Provide the [X, Y] coordinate of the cell's center where the given text is located.  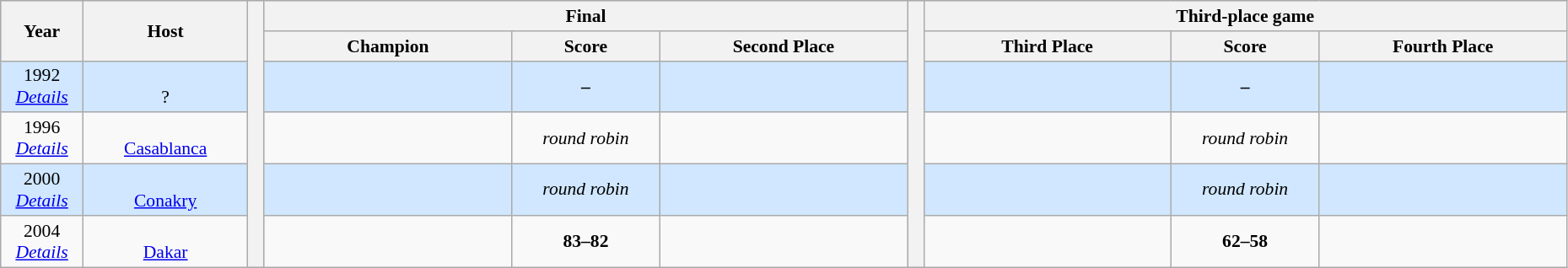
Third-place game [1245, 16]
Casablanca [165, 138]
Third Place [1048, 46]
Second Place [783, 46]
Final [585, 16]
1996 Details [42, 138]
1992 Details [42, 86]
Host [165, 30]
Dakar [165, 241]
2000 Details [42, 190]
Conakry [165, 190]
Year [42, 30]
83–82 [586, 241]
Champion [388, 46]
62–58 [1245, 241]
2004 Details [42, 241]
? [165, 86]
Fourth Place [1442, 46]
